Find where the given text appears and provide that cell's center as [x, y] coordinate. 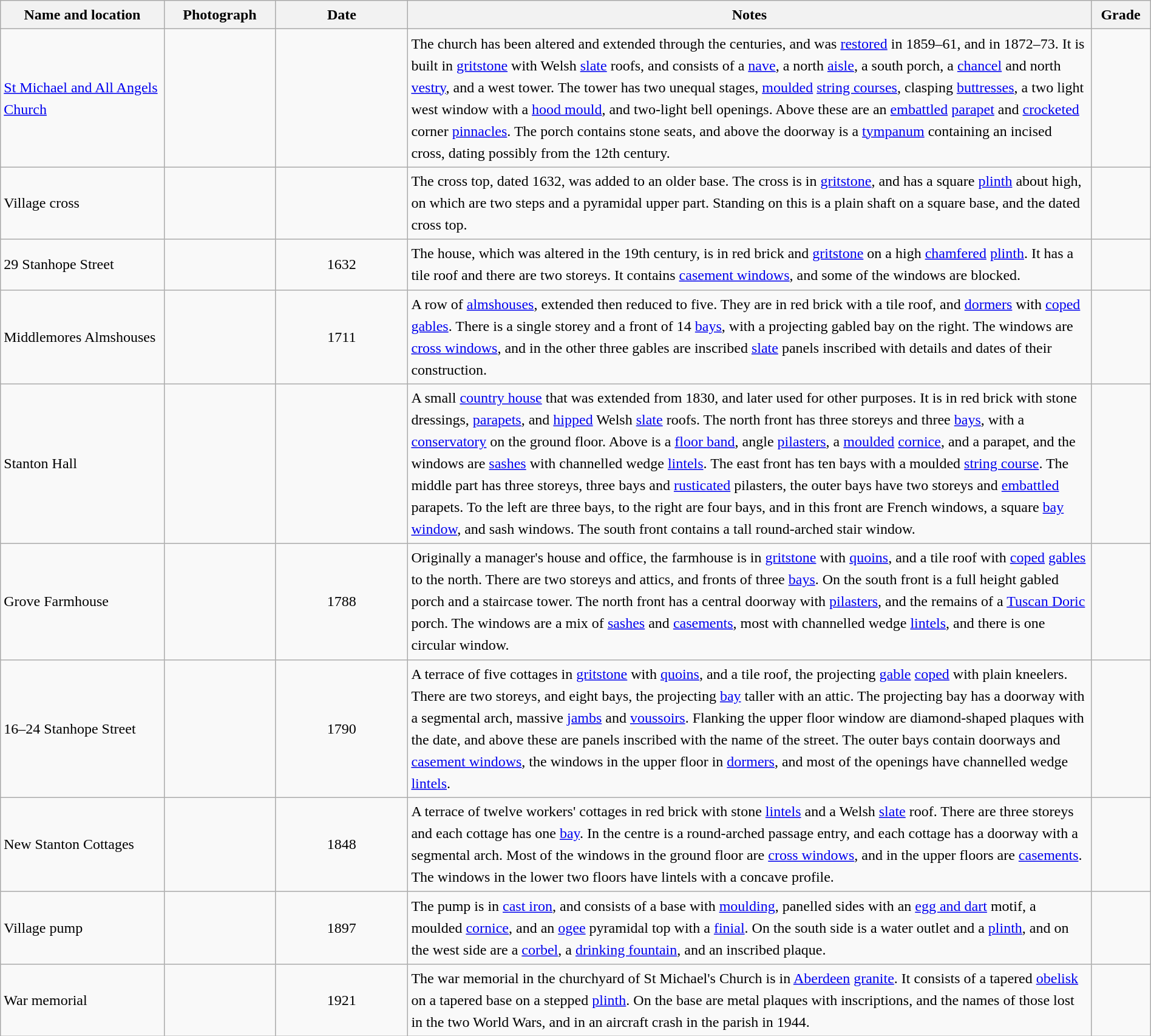
Notes [749, 15]
New Stanton Cottages [83, 844]
Village cross [83, 203]
Village pump [83, 928]
1897 [342, 928]
1848 [342, 844]
1921 [342, 1000]
Date [342, 15]
29 Stanhope Street [83, 265]
1632 [342, 265]
1790 [342, 729]
War memorial [83, 1000]
Middlemores Almshouses [83, 336]
Photograph [220, 15]
Name and location [83, 15]
1788 [342, 601]
Stanton Hall [83, 464]
16–24 Stanhope Street [83, 729]
1711 [342, 336]
Grove Farmhouse [83, 601]
St Michael and All Angels Church [83, 98]
Grade [1121, 15]
